From the cell containing the given text, extract its center point as [X, Y] coordinate. 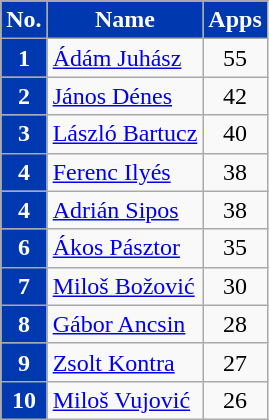
Zsolt Kontra [125, 362]
6 [24, 248]
Adrián Sipos [125, 210]
3 [24, 134]
30 [235, 286]
János Dénes [125, 96]
55 [235, 58]
26 [235, 400]
Ádám Juhász [125, 58]
27 [235, 362]
2 [24, 96]
Ákos Pásztor [125, 248]
Miloš Vujović [125, 400]
Name [125, 20]
No. [24, 20]
1 [24, 58]
László Bartucz [125, 134]
Apps [235, 20]
28 [235, 324]
9 [24, 362]
42 [235, 96]
Gábor Ancsin [125, 324]
8 [24, 324]
7 [24, 286]
Ferenc Ilyés [125, 172]
35 [235, 248]
Miloš Božović [125, 286]
10 [24, 400]
40 [235, 134]
